Identify which cell holds the provided text, then report its [x, y] central coordinate. 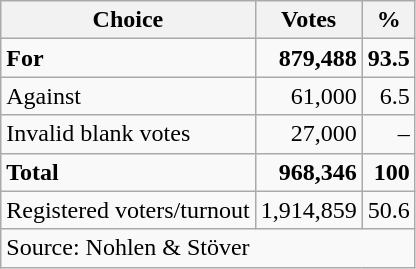
93.5 [388, 58]
968,346 [308, 172]
– [388, 134]
% [388, 20]
Against [128, 96]
1,914,859 [308, 210]
50.6 [388, 210]
61,000 [308, 96]
6.5 [388, 96]
27,000 [308, 134]
Choice [128, 20]
100 [388, 172]
Total [128, 172]
879,488 [308, 58]
Source: Nohlen & Stöver [208, 248]
Registered voters/turnout [128, 210]
Votes [308, 20]
Invalid blank votes [128, 134]
For [128, 58]
